Identify which cell holds the provided text, then report its [x, y] central coordinate. 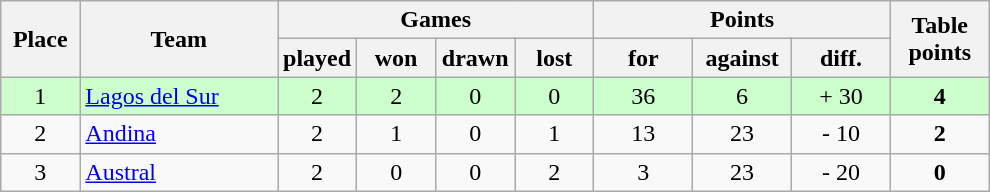
+ 30 [842, 96]
lost [554, 58]
diff. [842, 58]
6 [742, 96]
- 20 [842, 172]
- 10 [842, 134]
Lagos del Sur [179, 96]
36 [644, 96]
Team [179, 39]
Place [40, 39]
drawn [476, 58]
against [742, 58]
Games [436, 20]
for [644, 58]
Andina [179, 134]
won [396, 58]
Austral [179, 172]
Tablepoints [940, 39]
played [318, 58]
13 [644, 134]
Points [742, 20]
4 [940, 96]
